Extract the (X, Y) coordinate from the center of the cell holding the provided text.  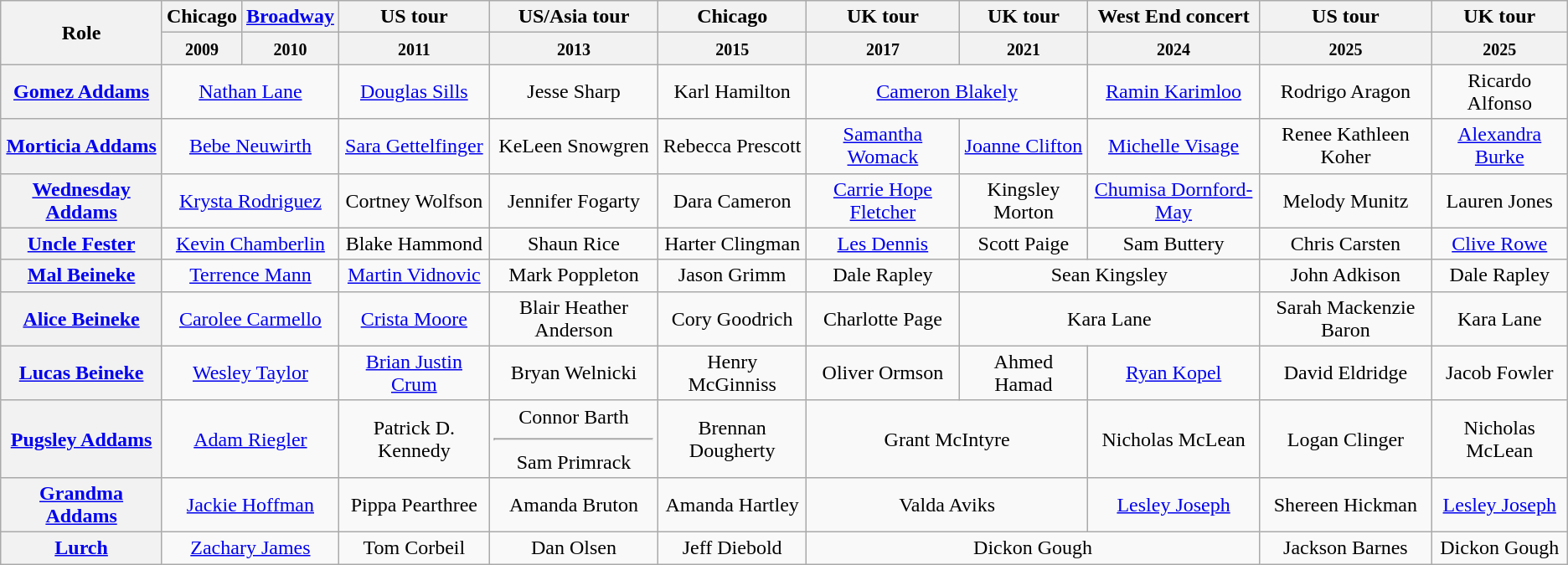
Mark Poppleton (574, 275)
Henry McGinniss (732, 373)
Harter Clingman (732, 244)
2015 (732, 49)
Wednesday Addams (82, 201)
Jennifer Fogarty (574, 201)
Joanne Clifton (1024, 146)
Shereen Hickman (1346, 504)
Pugsley Addams (82, 439)
Cory Goodrich (732, 318)
Chris Carsten (1346, 244)
Grandma Addams (82, 504)
Lauren Jones (1499, 201)
Tom Corbeil (414, 547)
Oliver Ormson (883, 373)
Gomez Addams (82, 92)
Jeff Diebold (732, 547)
Connor BarthSam Primrack (574, 439)
Dara Cameron (732, 201)
Douglas Sills (414, 92)
KeLeen Snowgren (574, 146)
Blair Heather Anderson (574, 318)
Blake Hammond (414, 244)
Zachary James (250, 547)
Kingsley Morton (1024, 201)
2010 (290, 49)
Sara Gettelfinger (414, 146)
Rodrigo Aragon (1346, 92)
Broadway (290, 17)
Bebe Neuwirth (250, 146)
Ramin Karimloo (1174, 92)
2011 (414, 49)
Uncle Fester (82, 244)
Mal Beineke (82, 275)
Melody Munitz (1346, 201)
Valda Aviks (947, 504)
John Adkison (1346, 275)
West End concert (1174, 17)
Michelle Visage (1174, 146)
Jason Grimm (732, 275)
Karl Hamilton (732, 92)
Renee Kathleen Koher (1346, 146)
Ryan Kopel (1174, 373)
Jackie Hoffman (250, 504)
Clive Rowe (1499, 244)
Bryan Welnicki (574, 373)
Ahmed Hamad (1024, 373)
2017 (883, 49)
Sam Buttery (1174, 244)
Adam Riegler (250, 439)
Ricardo Alfonso (1499, 92)
Cameron Blakely (947, 92)
Carolee Carmello (250, 318)
Cortney Wolfson (414, 201)
Amanda Bruton (574, 504)
Logan Clinger (1346, 439)
Charlotte Page (883, 318)
Jackson Barnes (1346, 547)
Wesley Taylor (250, 373)
Scott Paige (1024, 244)
Samantha Womack (883, 146)
Terrence Mann (250, 275)
Jacob Fowler (1499, 373)
Sean Kingsley (1109, 275)
2013 (574, 49)
Rebecca Prescott (732, 146)
Krysta Rodriguez (250, 201)
Grant McIntyre (947, 439)
Crista Moore (414, 318)
Martin Vidnovic (414, 275)
Morticia Addams (82, 146)
Dan Olsen (574, 547)
Brennan Dougherty (732, 439)
Amanda Hartley (732, 504)
Pippa Pearthree (414, 504)
Sarah Mackenzie Baron (1346, 318)
2021 (1024, 49)
Lucas Beineke (82, 373)
Alexandra Burke (1499, 146)
Role (82, 33)
Jesse Sharp (574, 92)
David Eldridge (1346, 373)
2024 (1174, 49)
Shaun Rice (574, 244)
Les Dennis (883, 244)
Alice Beineke (82, 318)
2009 (201, 49)
Carrie Hope Fletcher (883, 201)
Patrick D. Kennedy (414, 439)
Chumisa Dornford-May (1174, 201)
Nathan Lane (250, 92)
US/Asia tour (574, 17)
Lurch (82, 547)
Brian Justin Crum (414, 373)
Kevin Chamberlin (250, 244)
